Determine the (x, y) coordinate at the center of the cell enclosing the given text.  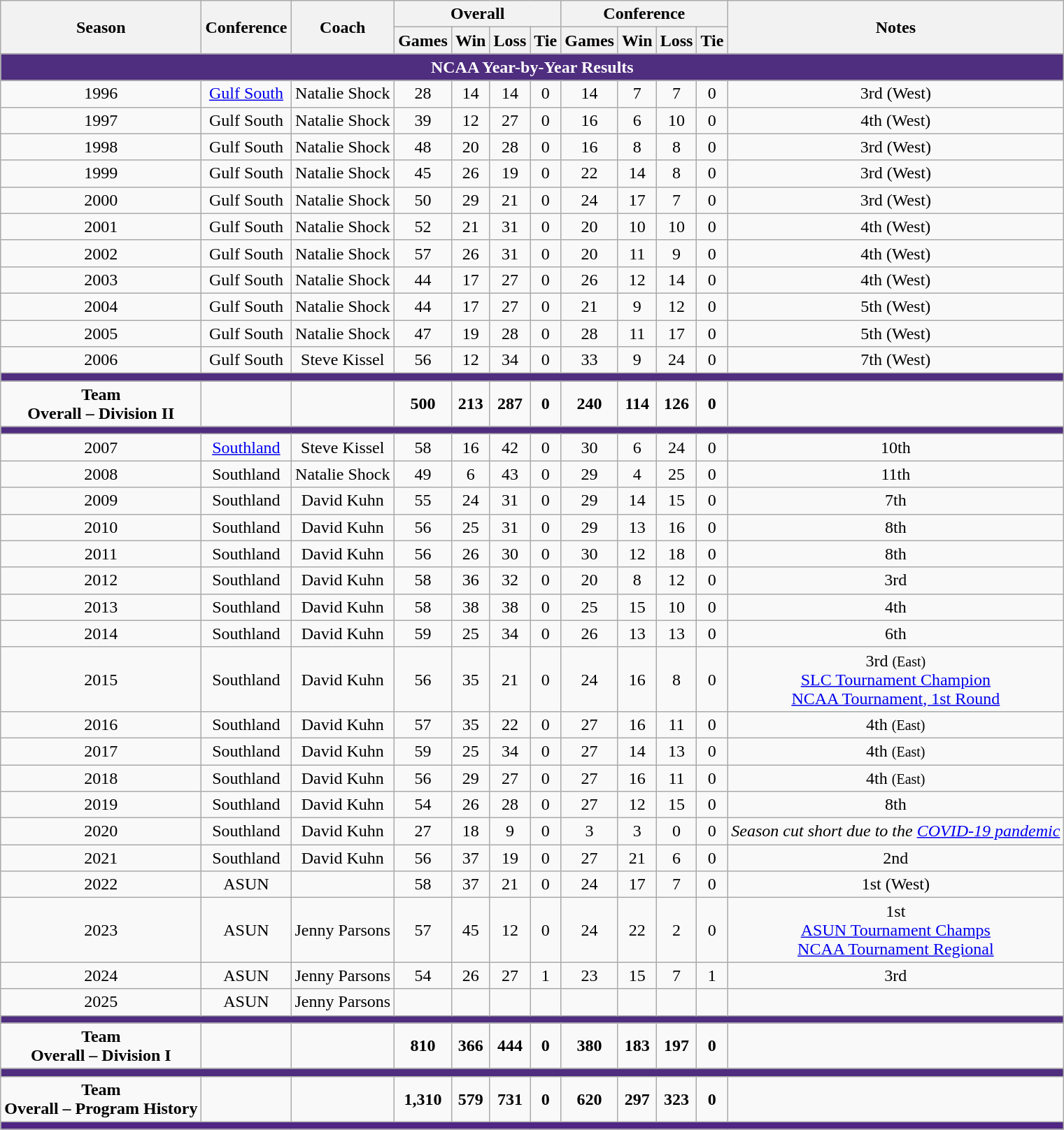
1997 (101, 120)
2025 (101, 1002)
52 (423, 227)
2017 (101, 751)
3rd (East)SLC Tournament ChampionNCAA Tournament, 1st Round (895, 679)
TeamOverall – Division I (101, 1046)
50 (423, 200)
48 (423, 147)
297 (637, 1099)
126 (676, 404)
NCAA Year-by-Year Results (532, 67)
Season (101, 27)
380 (590, 1046)
55 (423, 501)
2014 (101, 634)
2004 (101, 306)
2nd (895, 858)
2005 (101, 334)
183 (637, 1046)
42 (510, 448)
1999 (101, 173)
2010 (101, 527)
47 (423, 334)
2000 (101, 200)
2023 (101, 930)
1,310 (423, 1099)
2007 (101, 448)
Coach (343, 27)
366 (470, 1046)
39 (423, 120)
2018 (101, 778)
2021 (101, 858)
4 (637, 474)
1998 (101, 147)
2015 (101, 679)
114 (637, 404)
2022 (101, 885)
620 (590, 1099)
32 (510, 580)
TeamOverall – Program History (101, 1099)
323 (676, 1099)
Season cut short due to the COVID-19 pandemic (895, 831)
Notes (895, 27)
1996 (101, 94)
1stASUN Tournament ChampsNCAA Tournament Regional (895, 930)
287 (510, 404)
43 (510, 474)
10th (895, 448)
6th (895, 634)
2009 (101, 501)
2011 (101, 554)
2020 (101, 831)
7th (895, 501)
2008 (101, 474)
4th (895, 607)
500 (423, 404)
2003 (101, 280)
2016 (101, 724)
23 (590, 975)
Overall (478, 14)
731 (510, 1099)
49 (423, 474)
2013 (101, 607)
2 (676, 930)
36 (470, 580)
2006 (101, 360)
TeamOverall – Division II (101, 404)
240 (590, 404)
444 (510, 1046)
810 (423, 1046)
1st (West) (895, 885)
2012 (101, 580)
579 (470, 1099)
213 (470, 404)
2001 (101, 227)
7th (West) (895, 360)
2019 (101, 805)
197 (676, 1046)
11th (895, 474)
2024 (101, 975)
2002 (101, 253)
33 (590, 360)
